Identify which cell holds the provided text, then report its (x, y) central coordinate. 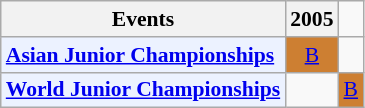
World Junior Championships (143, 90)
Events (143, 19)
2005 (312, 19)
Asian Junior Championships (143, 55)
